Find where the given text appears and provide that cell's center as (X, Y) coordinate. 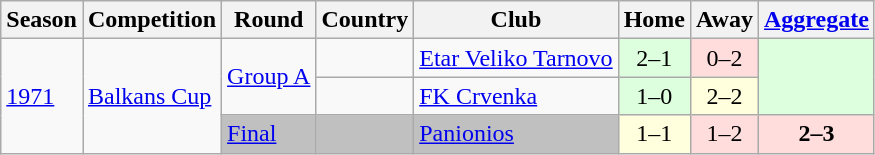
1971 (42, 96)
Season (42, 20)
2–3 (816, 134)
2–1 (654, 58)
Away (725, 20)
1–1 (654, 134)
FK Crvenka (516, 96)
Final (269, 134)
Panionios (516, 134)
Round (269, 20)
2–2 (725, 96)
Aggregate (816, 20)
Group A (269, 77)
Balkans Cup (152, 96)
Competition (152, 20)
1–2 (725, 134)
0–2 (725, 58)
Club (516, 20)
Home (654, 20)
Country (365, 20)
1–0 (654, 96)
Etar Veliko Tarnovo (516, 58)
